From the cell containing the given text, extract its center point as [x, y] coordinate. 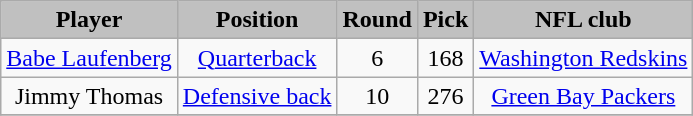
10 [377, 96]
Jimmy Thomas [90, 96]
276 [445, 96]
Quarterback [257, 58]
Round [377, 20]
Defensive back [257, 96]
Washington Redskins [584, 58]
6 [377, 58]
NFL club [584, 20]
168 [445, 58]
Player [90, 20]
Position [257, 20]
Babe Laufenberg [90, 58]
Green Bay Packers [584, 96]
Pick [445, 20]
